Find where the given text appears and provide that cell's center as [x, y] coordinate. 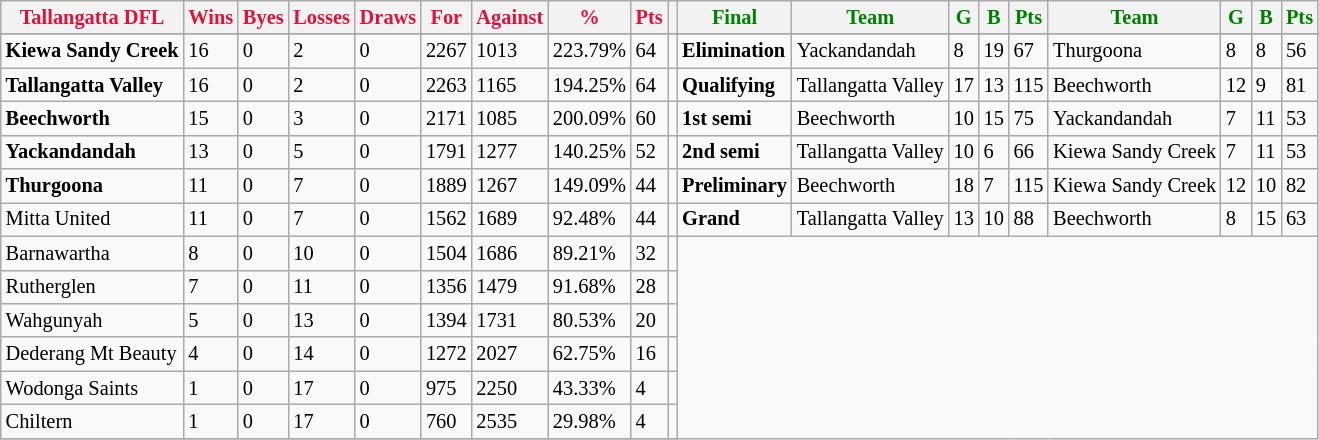
1013 [510, 51]
1085 [510, 118]
2535 [510, 421]
Wins [210, 17]
19 [994, 51]
Draws [388, 17]
56 [1300, 51]
1st semi [734, 118]
92.48% [590, 219]
2263 [446, 85]
1356 [446, 287]
Final [734, 17]
20 [650, 320]
81 [1300, 85]
1394 [446, 320]
28 [650, 287]
75 [1028, 118]
88 [1028, 219]
32 [650, 253]
194.25% [590, 85]
80.53% [590, 320]
Barnawartha [92, 253]
6 [994, 152]
2171 [446, 118]
1686 [510, 253]
3 [321, 118]
82 [1300, 186]
1504 [446, 253]
975 [446, 388]
1731 [510, 320]
29.98% [590, 421]
91.68% [590, 287]
Qualifying [734, 85]
Wodonga Saints [92, 388]
Wahgunyah [92, 320]
Against [510, 17]
Chiltern [92, 421]
62.75% [590, 354]
Elimination [734, 51]
Tallangatta DFL [92, 17]
200.09% [590, 118]
Mitta United [92, 219]
43.33% [590, 388]
149.09% [590, 186]
Rutherglen [92, 287]
9 [1266, 85]
% [590, 17]
140.25% [590, 152]
60 [650, 118]
Byes [263, 17]
Dederang Mt Beauty [92, 354]
66 [1028, 152]
2267 [446, 51]
1272 [446, 354]
1479 [510, 287]
Losses [321, 17]
1267 [510, 186]
2027 [510, 354]
For [446, 17]
14 [321, 354]
223.79% [590, 51]
1165 [510, 85]
Preliminary [734, 186]
1889 [446, 186]
63 [1300, 219]
18 [964, 186]
1277 [510, 152]
1689 [510, 219]
2250 [510, 388]
2nd semi [734, 152]
Grand [734, 219]
760 [446, 421]
52 [650, 152]
67 [1028, 51]
89.21% [590, 253]
1562 [446, 219]
1791 [446, 152]
